Capture the cell that displays the provided text and extract its [x, y] central coordinate. 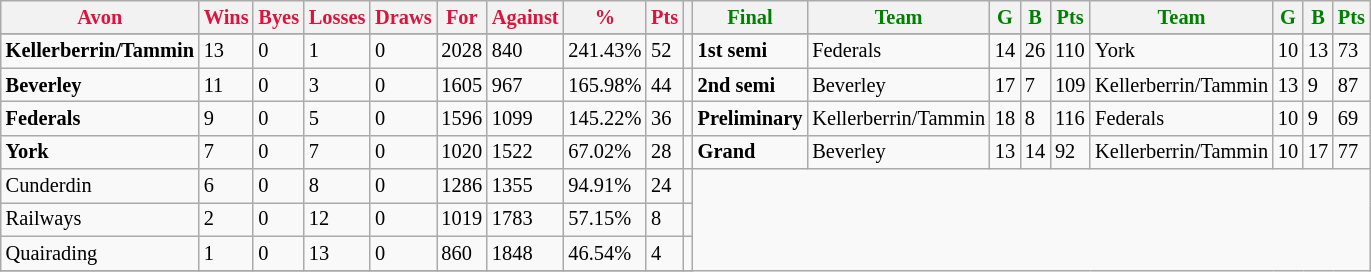
2nd semi [750, 85]
1020 [462, 152]
2028 [462, 51]
1596 [462, 118]
11 [226, 85]
165.98% [604, 85]
Grand [750, 152]
36 [664, 118]
77 [1352, 152]
1783 [526, 219]
For [462, 17]
26 [1035, 51]
110 [1070, 51]
Final [750, 17]
67.02% [604, 152]
12 [337, 219]
1605 [462, 85]
145.22% [604, 118]
44 [664, 85]
2 [226, 219]
73 [1352, 51]
Byes [278, 17]
241.43% [604, 51]
Railways [100, 219]
1286 [462, 186]
Wins [226, 17]
Draws [403, 17]
87 [1352, 85]
Against [526, 17]
69 [1352, 118]
4 [664, 253]
18 [1005, 118]
52 [664, 51]
1522 [526, 152]
840 [526, 51]
Preliminary [750, 118]
Cunderdin [100, 186]
860 [462, 253]
1355 [526, 186]
1848 [526, 253]
116 [1070, 118]
% [604, 17]
Quairading [100, 253]
28 [664, 152]
1st semi [750, 51]
1099 [526, 118]
92 [1070, 152]
24 [664, 186]
109 [1070, 85]
Losses [337, 17]
5 [337, 118]
57.15% [604, 219]
Avon [100, 17]
967 [526, 85]
1019 [462, 219]
3 [337, 85]
46.54% [604, 253]
6 [226, 186]
94.91% [604, 186]
